Detect which cell encompasses the target text, then output its [X, Y] center coordinate. 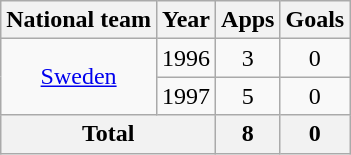
5 [248, 96]
Goals [315, 20]
National team [79, 20]
3 [248, 58]
1996 [186, 58]
Apps [248, 20]
Sweden [79, 77]
Year [186, 20]
1997 [186, 96]
8 [248, 134]
Total [108, 134]
